Search for the cell housing the specified text and yield its (X, Y) center coordinate. 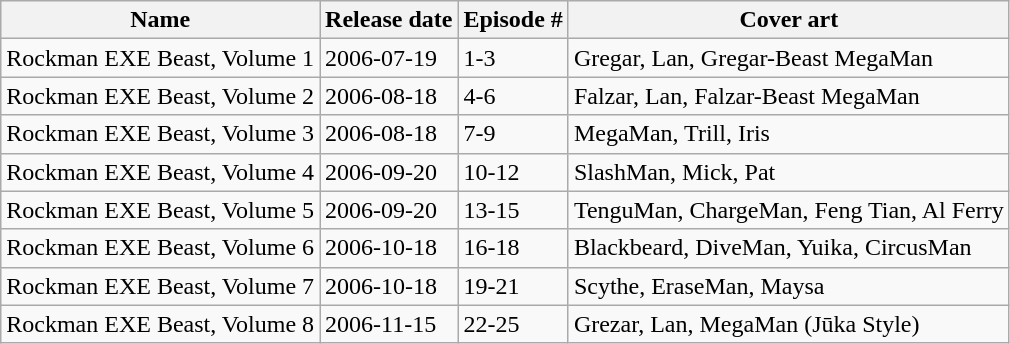
MegaMan, Trill, Iris (788, 134)
Cover art (788, 20)
Rockman EXE Beast, Volume 6 (160, 248)
19-21 (513, 286)
Rockman EXE Beast, Volume 3 (160, 134)
Rockman EXE Beast, Volume 8 (160, 324)
Episode # (513, 20)
Gregar, Lan, Gregar-Beast MegaMan (788, 58)
13-15 (513, 210)
Rockman EXE Beast, Volume 7 (160, 286)
SlashMan, Mick, Pat (788, 172)
Scythe, EraseMan, Maysa (788, 286)
4-6 (513, 96)
Rockman EXE Beast, Volume 1 (160, 58)
Rockman EXE Beast, Volume 2 (160, 96)
Falzar, Lan, Falzar-Beast MegaMan (788, 96)
2006-11-15 (389, 324)
22-25 (513, 324)
7-9 (513, 134)
1-3 (513, 58)
Rockman EXE Beast, Volume 5 (160, 210)
Name (160, 20)
16-18 (513, 248)
Grezar, Lan, MegaMan (Jūka Style) (788, 324)
Blackbeard, DiveMan, Yuika, CircusMan (788, 248)
2006-07-19 (389, 58)
Rockman EXE Beast, Volume 4 (160, 172)
TenguMan, ChargeMan, Feng Tian, Al Ferry (788, 210)
10-12 (513, 172)
Release date (389, 20)
